Detect which cell encompasses the target text, then output its [X, Y] center coordinate. 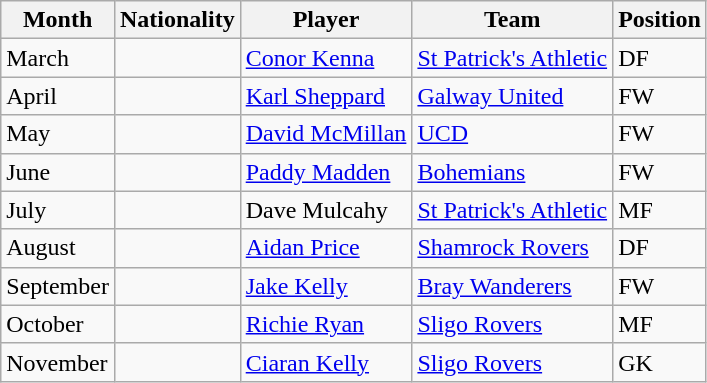
GK [660, 362]
David McMillan [326, 134]
March [58, 58]
UCD [512, 134]
April [58, 96]
Month [58, 20]
Bohemians [512, 172]
Player [326, 20]
Galway United [512, 96]
June [58, 172]
Position [660, 20]
Nationality [177, 20]
Paddy Madden [326, 172]
Dave Mulcahy [326, 210]
September [58, 286]
Conor Kenna [326, 58]
Aidan Price [326, 248]
Karl Sheppard [326, 96]
May [58, 134]
Shamrock Rovers [512, 248]
November [58, 362]
October [58, 324]
Team [512, 20]
August [58, 248]
Bray Wanderers [512, 286]
July [58, 210]
Richie Ryan [326, 324]
Ciaran Kelly [326, 362]
Jake Kelly [326, 286]
